Locate the cell with the specified text and output its (x, y) center coordinate. 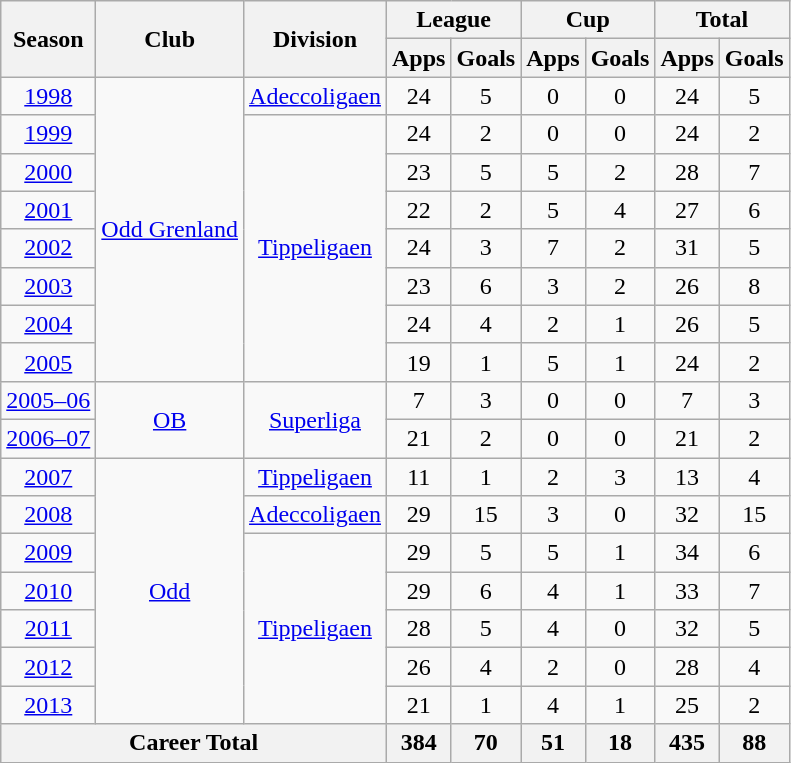
88 (754, 743)
8 (754, 286)
2006–07 (48, 438)
Odd (170, 591)
2000 (48, 172)
11 (419, 477)
2009 (48, 553)
2005 (48, 362)
33 (687, 591)
31 (687, 248)
19 (419, 362)
435 (687, 743)
2005–06 (48, 400)
2013 (48, 705)
2007 (48, 477)
2001 (48, 210)
1998 (48, 96)
2002 (48, 248)
2010 (48, 591)
Total (722, 20)
34 (687, 553)
OB (170, 419)
Superliga (316, 419)
384 (419, 743)
Cup (588, 20)
2003 (48, 286)
Season (48, 39)
Odd Grenland (170, 229)
18 (620, 743)
Division (316, 39)
27 (687, 210)
2008 (48, 515)
Club (170, 39)
League (454, 20)
51 (553, 743)
13 (687, 477)
Career Total (194, 743)
2011 (48, 629)
2004 (48, 324)
1999 (48, 134)
22 (419, 210)
2012 (48, 667)
25 (687, 705)
70 (486, 743)
